Scan for the cell matching the given text and deliver its (x, y) coordinate at center. 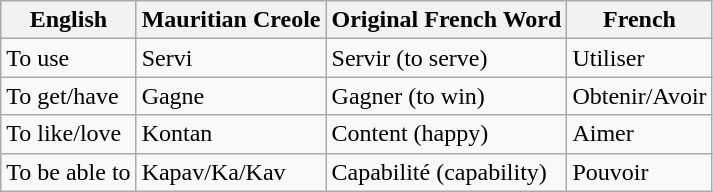
Servir (to serve) (446, 58)
English (68, 20)
Servi (231, 58)
Obtenir/Avoir (640, 96)
Utiliser (640, 58)
Mauritian Creole (231, 20)
Kontan (231, 134)
To use (68, 58)
Kapav/Ka/Kav (231, 172)
Gagner (to win) (446, 96)
Original French Word (446, 20)
Content (happy) (446, 134)
Gagne (231, 96)
To like/love (68, 134)
Capabilité (capability) (446, 172)
To get/have (68, 96)
To be able to (68, 172)
Aimer (640, 134)
French (640, 20)
Pouvoir (640, 172)
